Capture the cell that displays the provided text and extract its (x, y) central coordinate. 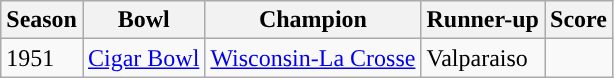
Bowl (143, 20)
Wisconsin-La Crosse (313, 58)
Season (42, 20)
Cigar Bowl (143, 58)
Valparaiso (483, 58)
1951 (42, 58)
Runner-up (483, 20)
Score (578, 20)
Champion (313, 20)
